Pinpoint the cell where the given text exists, returning its (X, Y) midpoint coordinate. 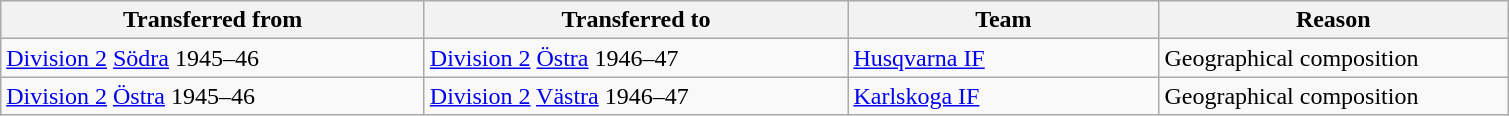
Team (1004, 20)
Karlskoga IF (1004, 96)
Transferred from (213, 20)
Husqvarna IF (1004, 58)
Division 2 Västra 1946–47 (636, 96)
Transferred to (636, 20)
Division 2 Östra 1945–46 (213, 96)
Division 2 Södra 1945–46 (213, 58)
Reason (1334, 20)
Division 2 Östra 1946–47 (636, 58)
